Provide the [X, Y] coordinate of the cell's center where the given text is located.  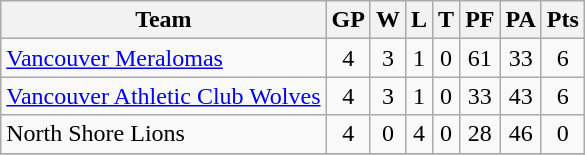
Vancouver Meralomas [164, 58]
Team [164, 20]
North Shore Lions [164, 134]
GP [348, 20]
W [388, 20]
PA [520, 20]
61 [480, 58]
Vancouver Athletic Club Wolves [164, 96]
46 [520, 134]
28 [480, 134]
L [420, 20]
Pts [562, 20]
43 [520, 96]
T [446, 20]
PF [480, 20]
